Scan for the cell matching the given text and deliver its (x, y) coordinate at center. 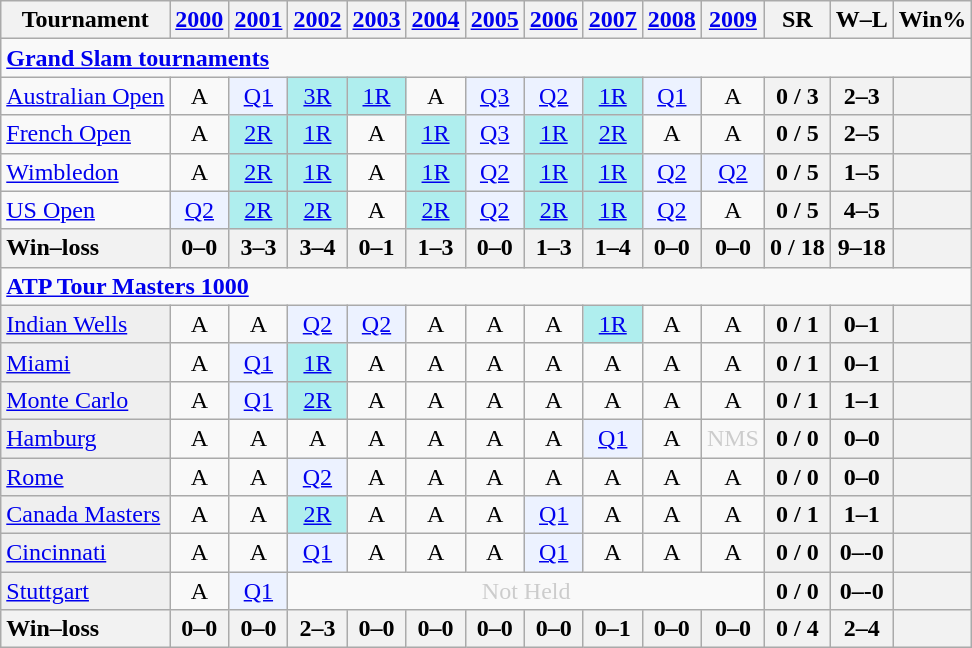
Indian Wells (86, 324)
Wimbledon (86, 172)
2004 (436, 20)
1–5 (862, 172)
2003 (376, 20)
Stuttgart (86, 591)
Win% (932, 20)
0 / 4 (797, 629)
Cincinnati (86, 553)
2005 (494, 20)
2–5 (862, 134)
Tournament (86, 20)
3–3 (258, 248)
Monte Carlo (86, 400)
SR (797, 20)
2009 (732, 20)
W–L (862, 20)
Grand Slam tournaments (486, 58)
1–4 (612, 248)
0 / 18 (797, 248)
NMS (732, 438)
2007 (612, 20)
2008 (672, 20)
French Open (86, 134)
3–4 (318, 248)
Miami (86, 362)
3R (318, 96)
Rome (86, 477)
0 / 3 (797, 96)
2–4 (862, 629)
9–18 (862, 248)
US Open (86, 210)
2001 (258, 20)
2000 (200, 20)
Not Held (526, 591)
Hamburg (86, 438)
Australian Open (86, 96)
ATP Tour Masters 1000 (486, 286)
2006 (554, 20)
2002 (318, 20)
Canada Masters (86, 515)
4–5 (862, 210)
